From the cell containing the given text, extract its center point as (x, y) coordinate. 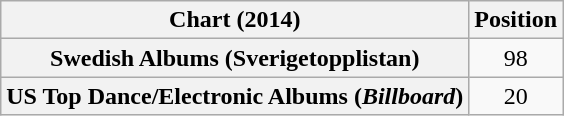
US Top Dance/Electronic Albums (Billboard) (235, 96)
98 (516, 58)
Position (516, 20)
Swedish Albums (Sverigetopplistan) (235, 58)
20 (516, 96)
Chart (2014) (235, 20)
